Identify which cell holds the provided text, then report its (X, Y) central coordinate. 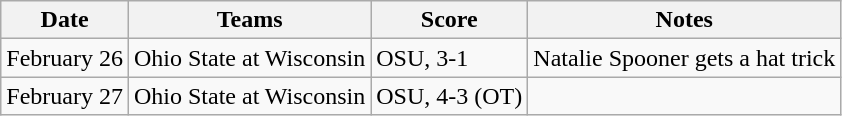
OSU, 4-3 (OT) (450, 96)
February 26 (65, 58)
February 27 (65, 96)
Teams (249, 20)
Score (450, 20)
Notes (684, 20)
Natalie Spooner gets a hat trick (684, 58)
Date (65, 20)
OSU, 3-1 (450, 58)
